Determine the (x, y) coordinate at the center of the cell enclosing the given text.  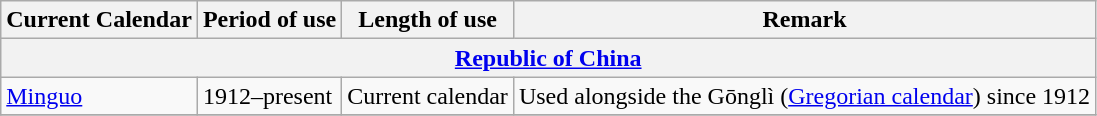
Current calendar (428, 96)
Republic of China (548, 58)
Used alongside the Gōnglì (Gregorian calendar) since 1912 (804, 96)
Period of use (269, 20)
1912–present (269, 96)
Current Calendar (100, 20)
Remark (804, 20)
Minguo (100, 96)
Length of use (428, 20)
